Search for the cell housing the specified text and yield its (X, Y) center coordinate. 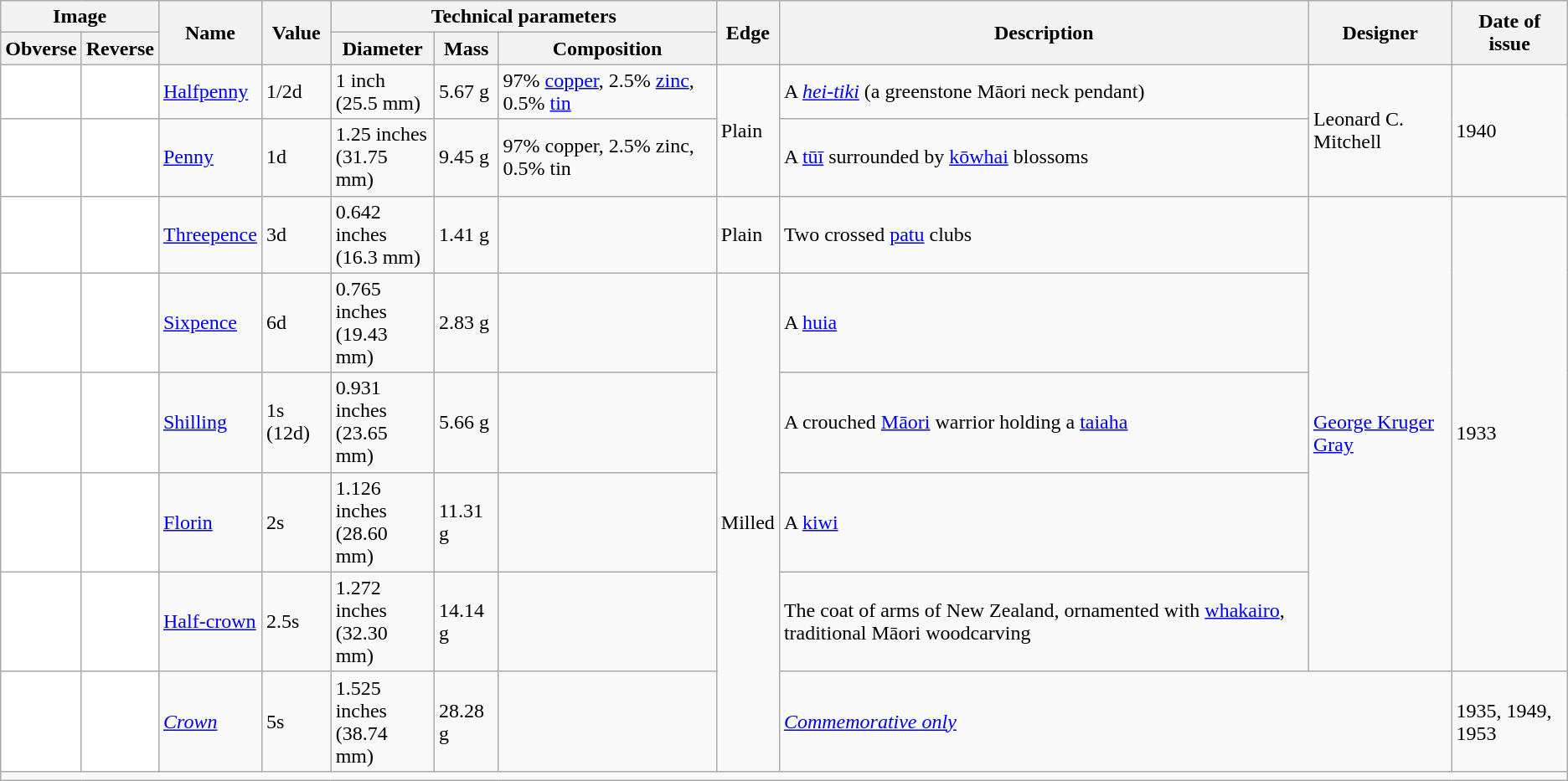
Description (1044, 33)
0.931 inches(23.65 mm) (382, 422)
Milled (747, 522)
Diameter (382, 49)
1940 (1509, 131)
Threepence (209, 234)
1933 (1509, 434)
0.642 inches(16.3 mm) (382, 234)
Date of issue (1509, 33)
Designer (1380, 33)
1935, 1949, 1953 (1509, 722)
1s (12d) (297, 422)
9.45 g (466, 157)
Sixpence (209, 323)
Penny (209, 157)
Leonard C. Mitchell (1380, 131)
5.67 g (466, 92)
1/2d (297, 92)
A crouched Māori warrior holding a taiaha (1044, 422)
A kiwi (1044, 522)
Name (209, 33)
1.272 inches(32.30 mm) (382, 621)
28.28 g (466, 722)
1.126 inches(28.60 mm) (382, 522)
Halfpenny (209, 92)
A huia (1044, 323)
Mass (466, 49)
Florin (209, 522)
1d (297, 157)
1 inch(25.5 mm) (382, 92)
Obverse (41, 49)
2.83 g (466, 323)
Half-crown (209, 621)
Reverse (120, 49)
Shilling (209, 422)
A hei-tiki (a greenstone Māori neck pendant) (1044, 92)
The coat of arms of New Zealand, ornamented with whakairo, traditional Māori woodcarving (1044, 621)
Edge (747, 33)
Composition (607, 49)
Technical parameters (524, 17)
Crown (209, 722)
5.66 g (466, 422)
11.31 g (466, 522)
5s (297, 722)
1.41 g (466, 234)
Two crossed patu clubs (1044, 234)
1.25 inches(31.75 mm) (382, 157)
2s (297, 522)
3d (297, 234)
Commemorative only (1116, 722)
14.14 g (466, 621)
6d (297, 323)
Image (80, 17)
A tūī surrounded by kōwhai blossoms (1044, 157)
2.5s (297, 621)
Value (297, 33)
George Kruger Gray (1380, 434)
1.525 inches(38.74 mm) (382, 722)
0.765 inches(19.43 mm) (382, 323)
